Scan for the cell matching the given text and deliver its (X, Y) coordinate at center. 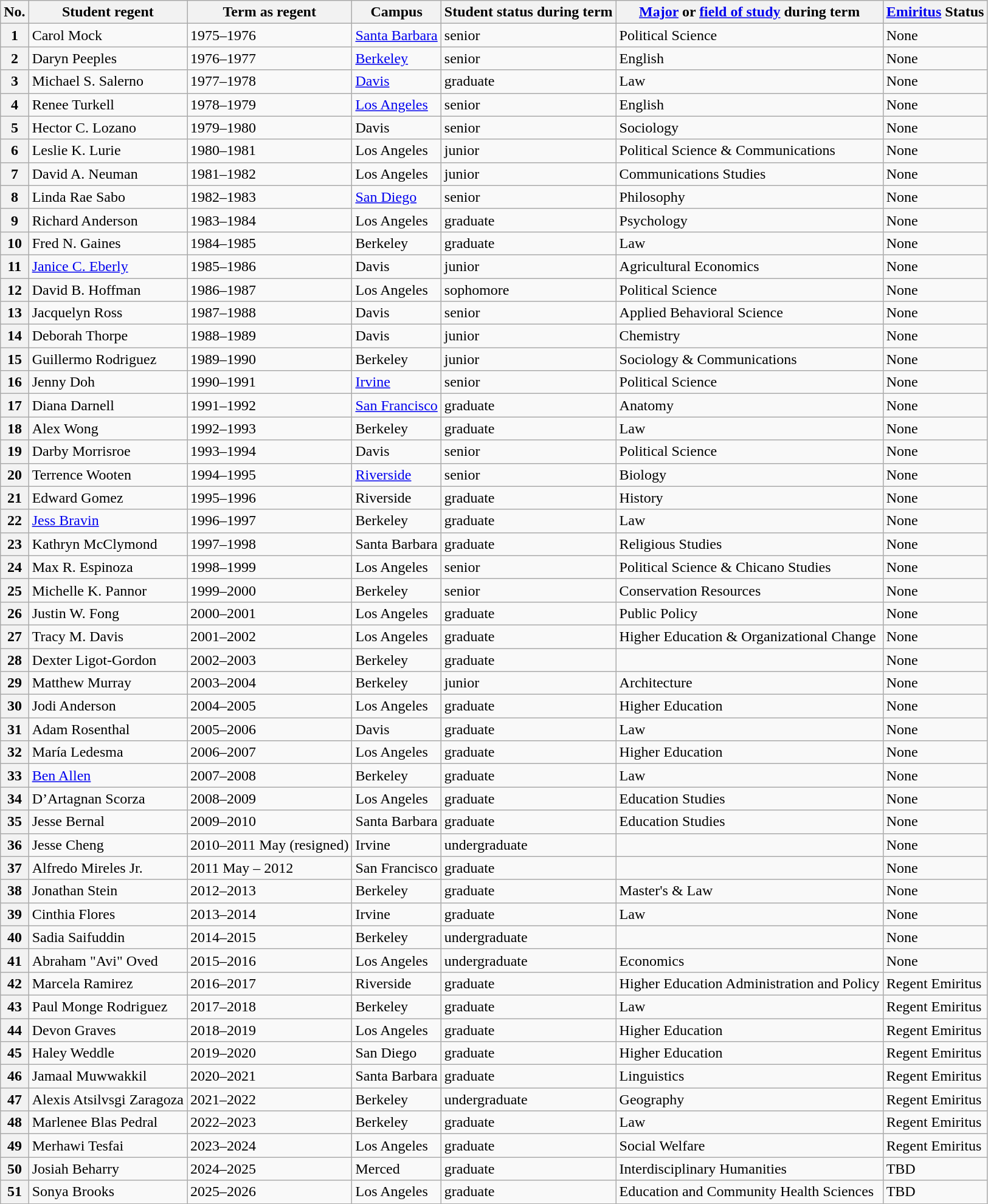
Agricultural Economics (749, 266)
31 (15, 729)
sophomore (528, 290)
Kathryn McClymond (108, 544)
1979–1980 (270, 128)
Michelle K. Pannor (108, 590)
1998–1999 (270, 567)
22 (15, 521)
Merced (396, 1169)
D’Artagnan Scorza (108, 799)
Sadia Saifuddin (108, 937)
Adam Rosenthal (108, 729)
Abraham "Avi" Oved (108, 960)
Social Welfare (749, 1146)
Master's & Law (749, 891)
Jesse Bernal (108, 822)
36 (15, 845)
1993–1994 (270, 452)
1997–1998 (270, 544)
Dexter Ligot-Gordon (108, 659)
39 (15, 914)
Janice C. Eberly (108, 266)
2021–2022 (270, 1099)
35 (15, 822)
2001–2002 (270, 636)
1986–1987 (270, 290)
Deborah Thorpe (108, 336)
Religious Studies (749, 544)
Devon Graves (108, 1030)
Linda Rae Sabo (108, 197)
Jodi Anderson (108, 706)
Interdisciplinary Humanities (749, 1169)
Justin W. Fong (108, 613)
Carol Mock (108, 35)
2023–2024 (270, 1146)
David A. Neuman (108, 174)
25 (15, 590)
Sociology & Communications (749, 359)
Major or field of study during term (749, 12)
28 (15, 659)
Sonya Brooks (108, 1192)
21 (15, 498)
1994–1995 (270, 475)
1984–1985 (270, 243)
Renee Turkell (108, 105)
2016–2017 (270, 983)
2006–2007 (270, 752)
Richard Anderson (108, 220)
2019–2020 (270, 1053)
Jonathan Stein (108, 891)
Chemistry (749, 336)
History (749, 498)
Max R. Espinoza (108, 567)
Matthew Murray (108, 683)
45 (15, 1053)
33 (15, 776)
5 (15, 128)
20 (15, 475)
No. (15, 12)
Marlenee Blas Pedral (108, 1123)
1996–1997 (270, 521)
47 (15, 1099)
Hector C. Lozano (108, 128)
1978–1979 (270, 105)
17 (15, 405)
2015–2016 (270, 960)
23 (15, 544)
40 (15, 937)
Emiritus Status (935, 12)
Jenny Doh (108, 382)
Linguistics (749, 1076)
Political Science & Chicano Studies (749, 567)
1980–1981 (270, 151)
1989–1990 (270, 359)
26 (15, 613)
Leslie K. Lurie (108, 151)
Diana Darnell (108, 405)
2020–2021 (270, 1076)
19 (15, 452)
1977–1978 (270, 81)
Guillermo Rodriguez (108, 359)
29 (15, 683)
Marcela Ramirez (108, 983)
18 (15, 428)
Economics (749, 960)
1987–1988 (270, 313)
3 (15, 81)
14 (15, 336)
2005–2006 (270, 729)
1 (15, 35)
Ben Allen (108, 776)
37 (15, 868)
48 (15, 1123)
10 (15, 243)
Alex Wong (108, 428)
Higher Education Administration and Policy (749, 983)
Jess Bravin (108, 521)
2003–2004 (270, 683)
Darby Morrisroe (108, 452)
2002–2003 (270, 659)
2018–2019 (270, 1030)
2022–2023 (270, 1123)
Haley Weddle (108, 1053)
Daryn Peeples (108, 58)
24 (15, 567)
1992–1993 (270, 428)
Tracy M. Davis (108, 636)
2010–2011 May (resigned) (270, 845)
David B. Hoffman (108, 290)
Geography (749, 1099)
12 (15, 290)
2009–2010 (270, 822)
1988–1989 (270, 336)
1983–1984 (270, 220)
2007–2008 (270, 776)
Student status during term (528, 12)
2014–2015 (270, 937)
Jacquelyn Ross (108, 313)
1990–1991 (270, 382)
Philosophy (749, 197)
Conservation Resources (749, 590)
Education and Community Health Sciences (749, 1192)
46 (15, 1076)
7 (15, 174)
Sociology (749, 128)
Jesse Cheng (108, 845)
Alfredo Mireles Jr. (108, 868)
Applied Behavioral Science (749, 313)
Michael S. Salerno (108, 81)
30 (15, 706)
Term as regent (270, 12)
Paul Monge Rodriguez (108, 1006)
41 (15, 960)
2000–2001 (270, 613)
Psychology (749, 220)
Edward Gomez (108, 498)
Architecture (749, 683)
50 (15, 1169)
15 (15, 359)
Fred N. Gaines (108, 243)
Biology (749, 475)
38 (15, 891)
8 (15, 197)
1991–1992 (270, 405)
2013–2014 (270, 914)
1999–2000 (270, 590)
1976–1977 (270, 58)
Campus (396, 12)
Terrence Wooten (108, 475)
9 (15, 220)
Josiah Beharry (108, 1169)
María Ledesma (108, 752)
1985–1986 (270, 266)
1981–1982 (270, 174)
2004–2005 (270, 706)
Student regent (108, 12)
Jamaal Muwwakkil (108, 1076)
34 (15, 799)
Higher Education & Organizational Change (749, 636)
1982–1983 (270, 197)
42 (15, 983)
13 (15, 313)
Merhawi Tesfai (108, 1146)
49 (15, 1146)
2025–2026 (270, 1192)
27 (15, 636)
Alexis Atsilvsgi Zaragoza (108, 1099)
2012–2013 (270, 891)
Political Science & Communications (749, 151)
Cinthia Flores (108, 914)
6 (15, 151)
32 (15, 752)
2 (15, 58)
Public Policy (749, 613)
Communications Studies (749, 174)
43 (15, 1006)
1975–1976 (270, 35)
2008–2009 (270, 799)
51 (15, 1192)
11 (15, 266)
2024–2025 (270, 1169)
1995–1996 (270, 498)
Anatomy (749, 405)
4 (15, 105)
2011 May – 2012 (270, 868)
16 (15, 382)
2017–2018 (270, 1006)
44 (15, 1030)
